Detect which cell encompasses the target text, then output its (X, Y) center coordinate. 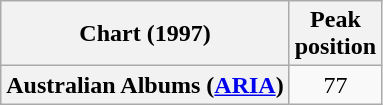
Peakposition (335, 34)
77 (335, 85)
Chart (1997) (145, 34)
Australian Albums (ARIA) (145, 85)
